Determine the (X, Y) coordinate at the center of the cell enclosing the given text.  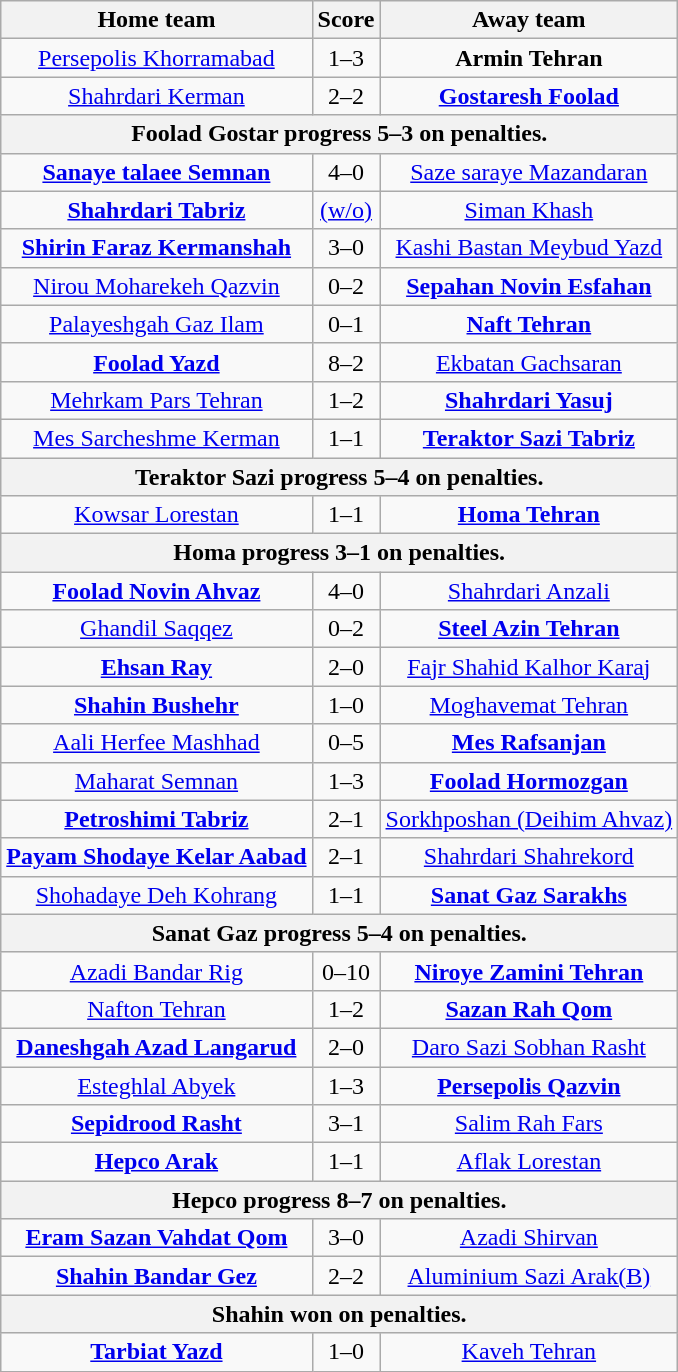
8–2 (346, 362)
Hepco progress 8–7 on penalties. (340, 1200)
Away team (529, 20)
Sepidrood Rasht (156, 1124)
Eram Sazan Vahdat Qom (156, 1238)
Homa progress 3–1 on penalties. (340, 553)
Sanaye talaee Semnan (156, 172)
Mes Rafsanjan (529, 743)
Shahrdari Shahrekord (529, 857)
Persepolis Qazvin (529, 1085)
Steel Azin Tehran (529, 629)
Naft Tehran (529, 324)
Sorkhposhan (Deihim Ahvaz) (529, 819)
Fajr Shahid Kalhor Karaj (529, 667)
Teraktor Sazi Tabriz (529, 438)
Kashi Bastan Meybud Yazd (529, 248)
Saze saraye Mazandaran (529, 172)
Maharat Semnan (156, 781)
Sanat Gaz Sarakhs (529, 895)
(w/o) (346, 210)
Teraktor Sazi progress 5–4 on penalties. (340, 477)
Siman Khash (529, 210)
Homa Tehran (529, 515)
Azadi Bandar Rig (156, 971)
0–5 (346, 743)
Mehrkam Pars Tehran (156, 400)
Aluminium Sazi Arak(B) (529, 1276)
Sanat Gaz progress 5–4 on penalties. (340, 933)
3–1 (346, 1124)
Shahin Bushehr (156, 705)
Shahrdari Kerman (156, 96)
Payam Shodaye Kelar Aabad (156, 857)
Shahrdari Anzali (529, 591)
Nafton Tehran (156, 1009)
Shohadaye Deh Kohrang (156, 895)
Foolad Hormozgan (529, 781)
Foolad Gostar progress 5–3 on penalties. (340, 134)
Daro Sazi Sobhan Rasht (529, 1047)
Shahrdari Yasuj (529, 400)
Foolad Yazd (156, 362)
Gostaresh Foolad (529, 96)
Foolad Novin Ahvaz (156, 591)
Score (346, 20)
Petroshimi Tabriz (156, 819)
Ehsan Ray (156, 667)
Persepolis Khorramabad (156, 58)
Sazan Rah Qom (529, 1009)
Daneshgah Azad Langarud (156, 1047)
Kowsar Lorestan (156, 515)
Shahin won on penalties. (340, 1314)
Niroye Zamini Tehran (529, 971)
Kaveh Tehran (529, 1352)
Azadi Shirvan (529, 1238)
Aflak Lorestan (529, 1162)
Hepco Arak (156, 1162)
0–10 (346, 971)
Mes Sarcheshme Kerman (156, 438)
Esteghlal Abyek (156, 1085)
Ekbatan Gachsaran (529, 362)
0–1 (346, 324)
Tarbiat Yazd (156, 1352)
Palayeshgah Gaz Ilam (156, 324)
Shahin Bandar Gez (156, 1276)
Shirin Faraz Kermanshah (156, 248)
Moghavemat Tehran (529, 705)
Shahrdari Tabriz (156, 210)
Ghandil Saqqez (156, 629)
Home team (156, 20)
Aali Herfee Mashhad (156, 743)
Salim Rah Fars (529, 1124)
Nirou Moharekeh Qazvin (156, 286)
Armin Tehran (529, 58)
Sepahan Novin Esfahan (529, 286)
